Locate the cell with the specified text and output its [x, y] center coordinate. 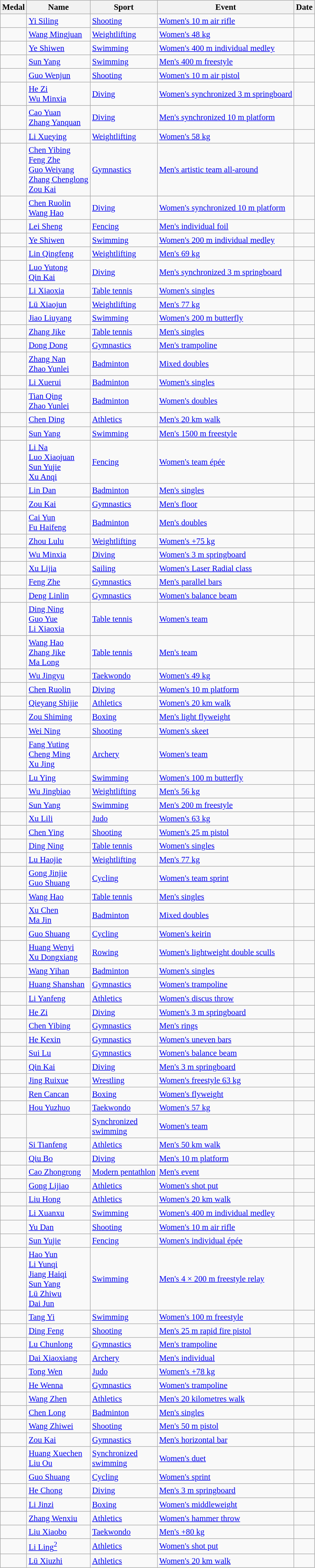
Women's 48 kg [226, 35]
Men's event [226, 1172]
Li Xiaoxia [58, 291]
Chen Long [58, 1413]
Women's discus throw [226, 998]
Luo YutongQin Kai [58, 272]
Women's 25 m pistol [226, 832]
Li Yanfeng [58, 998]
Women's lightweight double sculls [226, 953]
Name [58, 7]
He Zi [58, 1012]
Men's 50 m pistol [226, 1426]
Women's middleweight [226, 1504]
Lei Sheng [58, 226]
Women's 100 m freestyle [226, 1317]
Jing Ruixue [58, 1080]
Women's hammer throw [226, 1518]
Wang HaoZhang JikeMa Long [58, 653]
Women's sprint [226, 1477]
Zou Shiming [58, 717]
Men's synchronized 10 m platform [226, 118]
Men's 400 m freestyle [226, 62]
Women's freestyle 63 kg [226, 1080]
Wu Jingbiao [58, 791]
Men's 56 kg [226, 791]
He Wenna [58, 1385]
Men's 20 km walk [226, 420]
Date [304, 7]
Women's flyweight [226, 1094]
Women's synchronized 3 m springboard [226, 94]
Wang Mingjuan [58, 35]
Men's individual foil [226, 226]
Gong Lijiao [58, 1186]
Women's 49 kg [226, 676]
Chen Ruolin [58, 690]
Men's parallel bars [226, 582]
Women's team sprint [226, 878]
Xu ChenMa Jin [58, 915]
Li Xuanxu [58, 1213]
Women's 57 kg [226, 1108]
Women's individual épée [226, 1240]
Deng Linlin [58, 596]
Wu Jingyu [58, 676]
Tang Yi [58, 1317]
Li Ling2 [58, 1546]
Women's team épée [226, 462]
Men's artistic team all-around [226, 169]
Men's rings [226, 1026]
Wang Yihan [58, 971]
Women's 200 m butterfly [226, 318]
Cao YuanZhang Yanquan [58, 118]
Liu Xiaobo [58, 1532]
Chen Ying [58, 832]
Zhang Jike [58, 332]
Qieyang Shijie [58, 703]
Lü Xiaojun [58, 304]
Men's individual [226, 1358]
Jiao Liuyang [58, 318]
Men's 69 kg [226, 254]
Sport [124, 7]
Sun Yujie [58, 1240]
Yi Siling [58, 21]
Dai Xiaoxiang [58, 1358]
Women's 58 kg [226, 136]
Chen YibingFeng ZheGuo WeiyangZhang ChenglongZou Kai [58, 169]
Wang Zhiwei [58, 1426]
Women's doubles [226, 401]
Men's 50 km walk [226, 1145]
Men's synchronized 3 m springboard [226, 272]
Wang Zhen [58, 1399]
Men's floor [226, 504]
Event [226, 7]
Zhang Wenxiu [58, 1518]
Chen Yibing [58, 1026]
Cao Zhongrong [58, 1172]
Xu Lijia [58, 568]
Tian QingZhao Yunlei [58, 401]
Huang Xuechen Liu Ou [58, 1459]
Qin Kai [58, 1067]
Men's 4 × 200 m freestyle relay [226, 1279]
Men's doubles [226, 523]
Women's Laser Radial class [226, 568]
Chen Ding [58, 420]
Women's duet [226, 1459]
Women's 100 m butterfly [226, 778]
Men's team [226, 653]
Guo Wenjun [58, 76]
Xu Lili [58, 819]
Women's +75 kg [226, 541]
Zhou Lulu [58, 541]
He Kexin [58, 1039]
Lu Ying [58, 778]
Rowing [124, 953]
Fang YutingCheng MingXu Jing [58, 754]
Li Xuerui [58, 382]
Women's skeet [226, 731]
Lu Haojie [58, 859]
Men's 10 m platform [226, 1159]
Si Tianfeng [58, 1145]
Liu Hong [58, 1199]
Lin Dan [58, 490]
Women's +78 kg [226, 1372]
Men's 1500 m freestyle [226, 433]
Men's light flyweight [226, 717]
Dong Dong [58, 345]
Lu Chunlong [58, 1344]
Medal [14, 7]
Men's +80 kg [226, 1532]
Women's synchronized 10 m platform [226, 208]
Wei Ning [58, 731]
Huang WenyiXu Dongxiang [58, 953]
He Chong [58, 1491]
Sui Lu [58, 1053]
Men's 25 m rapid fire pistol [226, 1331]
Chen RuolinWang Hao [58, 208]
Women's 10 m platform [226, 690]
Men's horizontal bar [226, 1440]
Li NaLuo XiaojuanSun YujieXu Anqi [58, 462]
Lü Xiuzhi [58, 1561]
Men's 20 kilometres walk [226, 1399]
Wang Hao [58, 897]
Hao Yun Li Yunqi Jiang Haiqi Sun Yang Lü Zhiwu Dai Jun [58, 1279]
Cai YunFu Haifeng [58, 523]
Wu Minxia [58, 555]
Ding Ning Guo Yue Li Xiaoxia [58, 619]
Qiu Bo [58, 1159]
Ding Ning [58, 846]
Wrestling [124, 1080]
Li Xueying [58, 136]
Gong JinjieGuo Shuang [58, 878]
Huang Shanshan [58, 985]
He ZiWu Minxia [58, 94]
Women's keirin [226, 934]
Ren Cancan [58, 1094]
Tong Wen [58, 1372]
Modern pentathlon [124, 1172]
Women's uneven bars [226, 1039]
Women's 63 kg [226, 819]
Sailing [124, 568]
Hou Yuzhuo [58, 1108]
Feng Zhe [58, 582]
Women's 10 m air pistol [226, 76]
Yu Dan [58, 1227]
Zhang NanZhao Yunlei [58, 364]
Ding Feng [58, 1331]
Women's 200 m individual medley [226, 240]
Lin Qingfeng [58, 254]
Li Jinzi [58, 1504]
Men's 200 m freestyle [226, 805]
